Scan for the cell matching the given text and deliver its (X, Y) coordinate at center. 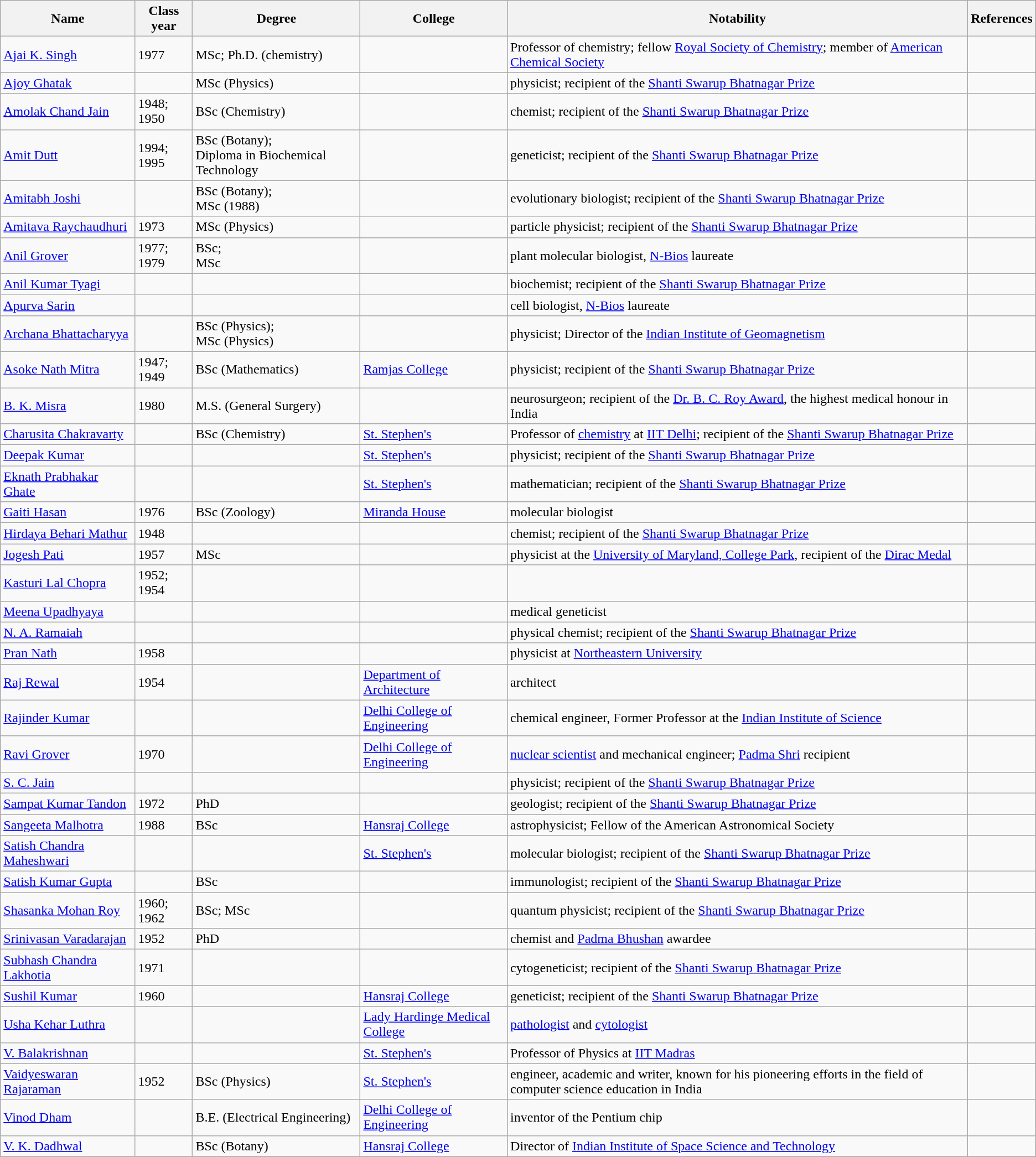
Gaiti Hasan (68, 512)
V. K. Dadhwal (68, 1146)
inventor of the Pentium chip (738, 1118)
MSc (277, 554)
Name (68, 19)
N. A. Ramaiah (68, 632)
BSc (Physics) (277, 1081)
medical geneticist (738, 611)
Pran Nath (68, 653)
Asoke Nath Mitra (68, 370)
1972 (164, 803)
Archana Bhattacharyya (68, 333)
1980 (164, 405)
1970 (164, 754)
nuclear scientist and mechanical engineer; Padma Shri recipient (738, 754)
physical chemist; recipient of the Shanti Swarup Bhatnagar Prize (738, 632)
1948 (164, 533)
Ravi Grover (68, 754)
BSc (Botany);MSc (1988) (277, 198)
immunologist; recipient of the Shanti Swarup Bhatnagar Prize (738, 882)
Director of Indian Institute of Space Science and Technology (738, 1146)
cytogeneticist; recipient of the Shanti Swarup Bhatnagar Prize (738, 967)
V. Balakrishnan (68, 1053)
1957 (164, 554)
Satish Kumar Gupta (68, 882)
Miranda House (434, 512)
Sampat Kumar Tandon (68, 803)
1973 (164, 227)
1952; 1954 (164, 583)
Subhash Chandra Lakhotia (68, 967)
Anil Kumar Tyagi (68, 284)
Satish Chandra Maheshwari (68, 853)
Lady Hardinge Medical College (434, 1025)
geologist; recipient of the Shanti Swarup Bhatnagar Prize (738, 803)
Eknath Prabhakar Ghate (68, 484)
astrophysicist; Fellow of the American Astronomical Society (738, 825)
quantum physicist; recipient of the Shanti Swarup Bhatnagar Prize (738, 911)
Amitabh Joshi (68, 198)
Professor of Physics at IIT Madras (738, 1053)
Raj Rewal (68, 682)
1976 (164, 512)
Anil Grover (68, 256)
physicist at Northeastern University (738, 653)
Apurva Sarin (68, 305)
cell biologist, N-Bios laureate (738, 305)
Ajai K. Singh (68, 54)
Jogesh Pati (68, 554)
References (1002, 19)
BSc (Mathematics) (277, 370)
Usha Kehar Luthra (68, 1025)
Professor of chemistry; fellow Royal Society of Chemistry; member of American Chemical Society (738, 54)
Rajinder Kumar (68, 718)
Kasturi Lal Chopra (68, 583)
1988 (164, 825)
1977; 1979 (164, 256)
Vinod Dham (68, 1118)
M.S. (General Surgery) (277, 405)
S. C. Jain (68, 782)
MSc; Ph.D. (chemistry) (277, 54)
physicist; Director of the Indian Institute of Geomagnetism (738, 333)
BSc (Botany) (277, 1146)
pathologist and cytologist (738, 1025)
Shasanka Mohan Roy (68, 911)
particle physicist; recipient of the Shanti Swarup Bhatnagar Prize (738, 227)
Amit Dutt (68, 155)
neurosurgeon; recipient of the Dr. B. C. Roy Award, the highest medical honour in India (738, 405)
BSc (Physics);MSc (Physics) (277, 333)
molecular biologist; recipient of the Shanti Swarup Bhatnagar Prize (738, 853)
1948; 1950 (164, 112)
1977 (164, 54)
mathematician; recipient of the Shanti Swarup Bhatnagar Prize (738, 484)
1947; 1949 (164, 370)
chemical engineer, Former Professor at the Indian Institute of Science (738, 718)
1994; 1995 (164, 155)
1954 (164, 682)
Vaidyeswaran Rajaraman (68, 1081)
Deepak Kumar (68, 455)
Notability (738, 19)
1960; 1962 (164, 911)
engineer, academic and writer, known for his pioneering efforts in the field of computer science education in India (738, 1081)
Ajoy Ghatak (68, 83)
College (434, 19)
architect (738, 682)
1958 (164, 653)
1960 (164, 996)
Charusita Chakravarty (68, 434)
Department of Architecture (434, 682)
Amitava Raychaudhuri (68, 227)
Professor of chemistry at IIT Delhi; recipient of the Shanti Swarup Bhatnagar Prize (738, 434)
Hirdaya Behari Mathur (68, 533)
BSc;MSc (277, 256)
plant molecular biologist, N-Bios laureate (738, 256)
Amolak Chand Jain (68, 112)
BSc (Zoology) (277, 512)
molecular biologist (738, 512)
physicist at the University of Maryland, College Park, recipient of the Dirac Medal (738, 554)
biochemist; recipient of the Shanti Swarup Bhatnagar Prize (738, 284)
Ramjas College (434, 370)
BSc (Botany);Diploma in Biochemical Technology (277, 155)
Meena Upadhyaya (68, 611)
evolutionary biologist; recipient of the Shanti Swarup Bhatnagar Prize (738, 198)
Classyear (164, 19)
Srinivasan Varadarajan (68, 939)
BSc; MSc (277, 911)
Sushil Kumar (68, 996)
Sangeeta Malhotra (68, 825)
B. K. Misra (68, 405)
chemist and Padma Bhushan awardee (738, 939)
Degree (277, 19)
1971 (164, 967)
B.E. (Electrical Engineering) (277, 1118)
